Provide the [x, y] coordinate of the cell's center where the given text is located.  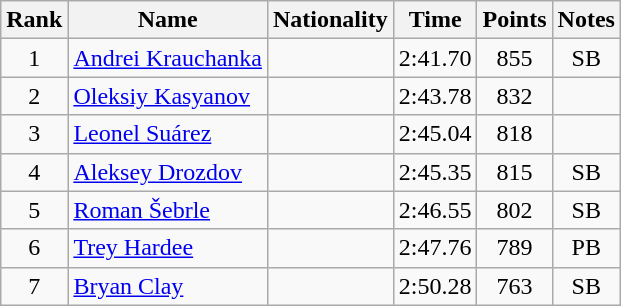
2:45.04 [435, 134]
2:45.35 [435, 172]
1 [34, 58]
2:41.70 [435, 58]
Time [435, 20]
815 [514, 172]
855 [514, 58]
Trey Hardee [168, 248]
2 [34, 96]
2:43.78 [435, 96]
3 [34, 134]
Bryan Clay [168, 286]
818 [514, 134]
6 [34, 248]
5 [34, 210]
Aleksey Drozdov [168, 172]
Nationality [330, 20]
789 [514, 248]
Notes [586, 20]
Roman Šebrle [168, 210]
4 [34, 172]
Rank [34, 20]
802 [514, 210]
PB [586, 248]
Andrei Krauchanka [168, 58]
2:47.76 [435, 248]
Name [168, 20]
Oleksiy Kasyanov [168, 96]
2:50.28 [435, 286]
7 [34, 286]
832 [514, 96]
Leonel Suárez [168, 134]
2:46.55 [435, 210]
Points [514, 20]
763 [514, 286]
